Output the (x, y) coordinate of the center of the cell containing the given text.  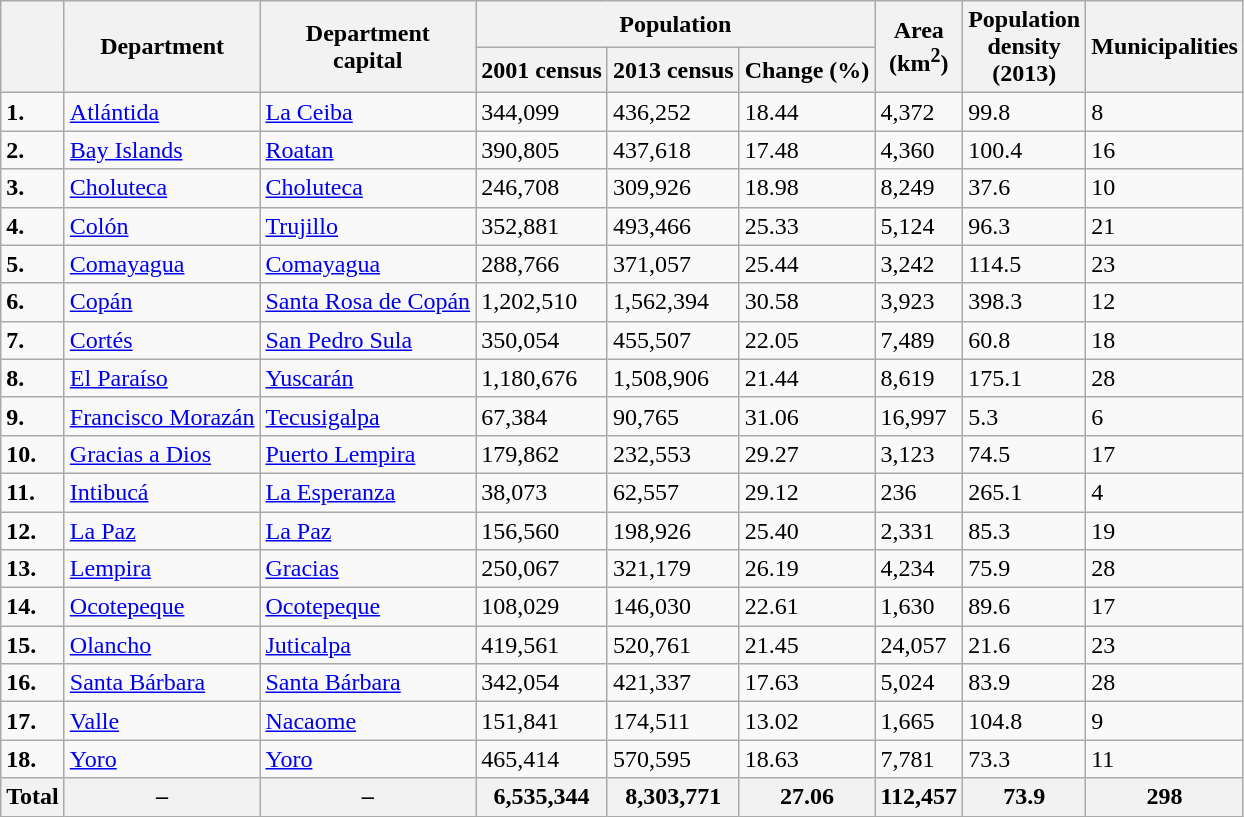
14. (33, 607)
La Esperanza (368, 492)
3,123 (919, 454)
Santa Rosa de Copán (368, 302)
38,073 (542, 492)
13.02 (807, 721)
7,781 (919, 759)
3. (33, 188)
246,708 (542, 188)
83.9 (1024, 683)
455,507 (673, 340)
4,372 (919, 112)
85.3 (1024, 531)
421,337 (673, 683)
146,030 (673, 607)
3,242 (919, 264)
3,923 (919, 302)
4. (33, 226)
1,665 (919, 721)
29.12 (807, 492)
8,303,771 (673, 797)
19 (1165, 531)
Olancho (162, 645)
198,926 (673, 531)
13. (33, 569)
18 (1165, 340)
520,761 (673, 645)
29.27 (807, 454)
75.9 (1024, 569)
2. (33, 150)
1,202,510 (542, 302)
114.5 (1024, 264)
67,384 (542, 416)
Nacaome (368, 721)
250,067 (542, 569)
La Ceiba (368, 112)
371,057 (673, 264)
Populationdensity(2013) (1024, 47)
99.8 (1024, 112)
89.6 (1024, 607)
8. (33, 378)
12. (33, 531)
10 (1165, 188)
100.4 (1024, 150)
Total (33, 797)
Bay Islands (162, 150)
90,765 (673, 416)
437,618 (673, 150)
10. (33, 454)
352,881 (542, 226)
24,057 (919, 645)
321,179 (673, 569)
6 (1165, 416)
Municipalities (1165, 47)
398.3 (1024, 302)
Roatan (368, 150)
9. (33, 416)
21 (1165, 226)
Change (%) (807, 70)
16. (33, 683)
73.3 (1024, 759)
11 (1165, 759)
9 (1165, 721)
27.06 (807, 797)
21.6 (1024, 645)
2001 census (542, 70)
21.44 (807, 378)
18.44 (807, 112)
5,124 (919, 226)
Atlántida (162, 112)
25.33 (807, 226)
2013 census (673, 70)
Lempira (162, 569)
265.1 (1024, 492)
298 (1165, 797)
2,331 (919, 531)
8,619 (919, 378)
344,099 (542, 112)
1,508,906 (673, 378)
8 (1165, 112)
1,180,676 (542, 378)
4 (1165, 492)
El Paraíso (162, 378)
570,595 (673, 759)
Francisco Morazán (162, 416)
1,562,394 (673, 302)
18.98 (807, 188)
Population (676, 24)
73.9 (1024, 797)
60.8 (1024, 340)
112,457 (919, 797)
18.63 (807, 759)
236 (919, 492)
7. (33, 340)
8,249 (919, 188)
37.6 (1024, 188)
15. (33, 645)
Intibucá (162, 492)
Colón (162, 226)
493,466 (673, 226)
26.19 (807, 569)
151,841 (542, 721)
232,553 (673, 454)
7,489 (919, 340)
108,029 (542, 607)
11. (33, 492)
Cortés (162, 340)
350,054 (542, 340)
309,926 (673, 188)
30.58 (807, 302)
4,234 (919, 569)
5. (33, 264)
96.3 (1024, 226)
5,024 (919, 683)
Gracias (368, 569)
390,805 (542, 150)
17.48 (807, 150)
179,862 (542, 454)
174,511 (673, 721)
5.3 (1024, 416)
1,630 (919, 607)
4,360 (919, 150)
465,414 (542, 759)
17. (33, 721)
62,557 (673, 492)
Juticalpa (368, 645)
Trujillo (368, 226)
288,766 (542, 264)
San Pedro Sula (368, 340)
16 (1165, 150)
1. (33, 112)
16,997 (919, 416)
Copán (162, 302)
22.05 (807, 340)
156,560 (542, 531)
18. (33, 759)
25.44 (807, 264)
Area(km2) (919, 47)
Departmentcapital (368, 47)
6,535,344 (542, 797)
17.63 (807, 683)
Department (162, 47)
Puerto Lempira (368, 454)
25.40 (807, 531)
31.06 (807, 416)
342,054 (542, 683)
74.5 (1024, 454)
419,561 (542, 645)
12 (1165, 302)
21.45 (807, 645)
Yuscarán (368, 378)
22.61 (807, 607)
175.1 (1024, 378)
Gracias a Dios (162, 454)
436,252 (673, 112)
Tecusigalpa (368, 416)
Valle (162, 721)
104.8 (1024, 721)
6. (33, 302)
